Capture the cell that displays the provided text and extract its (X, Y) central coordinate. 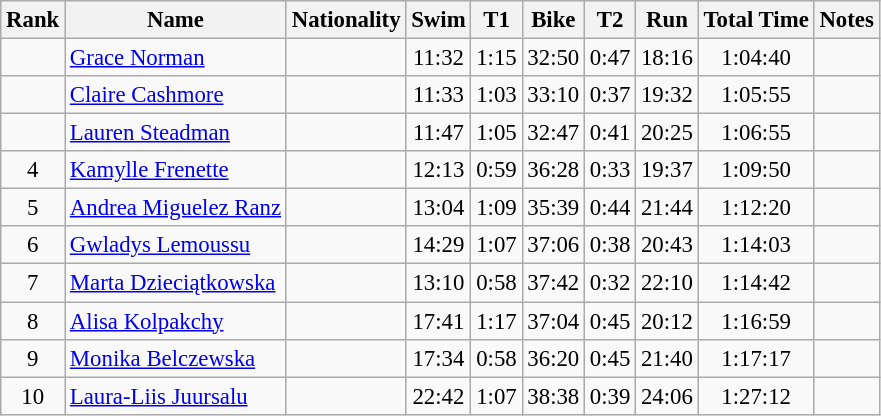
1:17 (496, 321)
1:17:17 (756, 358)
Laura-Liis Juursalu (176, 396)
7 (33, 283)
13:04 (438, 208)
24:06 (668, 396)
4 (33, 170)
20:25 (668, 133)
1:05 (496, 133)
10 (33, 396)
1:09:50 (756, 170)
Claire Cashmore (176, 95)
9 (33, 358)
Nationality (346, 20)
1:06:55 (756, 133)
Grace Norman (176, 58)
0:59 (496, 170)
0:39 (610, 396)
Rank (33, 20)
21:44 (668, 208)
0:47 (610, 58)
18:16 (668, 58)
Kamylle Frenette (176, 170)
21:40 (668, 358)
19:37 (668, 170)
0:37 (610, 95)
1:27:12 (756, 396)
36:20 (554, 358)
17:34 (438, 358)
1:14:42 (756, 283)
0:41 (610, 133)
37:04 (554, 321)
1:14:03 (756, 245)
13:10 (438, 283)
Marta Dzieciątkowska (176, 283)
20:43 (668, 245)
35:39 (554, 208)
32:47 (554, 133)
6 (33, 245)
1:15 (496, 58)
Monika Belczewska (176, 358)
T2 (610, 20)
22:42 (438, 396)
Bike (554, 20)
8 (33, 321)
0:38 (610, 245)
14:29 (438, 245)
5 (33, 208)
Alisa Kolpakchy (176, 321)
36:28 (554, 170)
1:05:55 (756, 95)
37:42 (554, 283)
19:32 (668, 95)
Gwladys Lemoussu (176, 245)
Run (668, 20)
0:33 (610, 170)
38:38 (554, 396)
32:50 (554, 58)
11:32 (438, 58)
22:10 (668, 283)
0:32 (610, 283)
20:12 (668, 321)
11:33 (438, 95)
Name (176, 20)
1:04:40 (756, 58)
33:10 (554, 95)
0:44 (610, 208)
1:16:59 (756, 321)
1:12:20 (756, 208)
Andrea Miguelez Ranz (176, 208)
1:03 (496, 95)
12:13 (438, 170)
T1 (496, 20)
11:47 (438, 133)
Swim (438, 20)
37:06 (554, 245)
17:41 (438, 321)
Notes (846, 20)
Lauren Steadman (176, 133)
Total Time (756, 20)
1:09 (496, 208)
